From the cell containing the given text, extract its center point as (X, Y) coordinate. 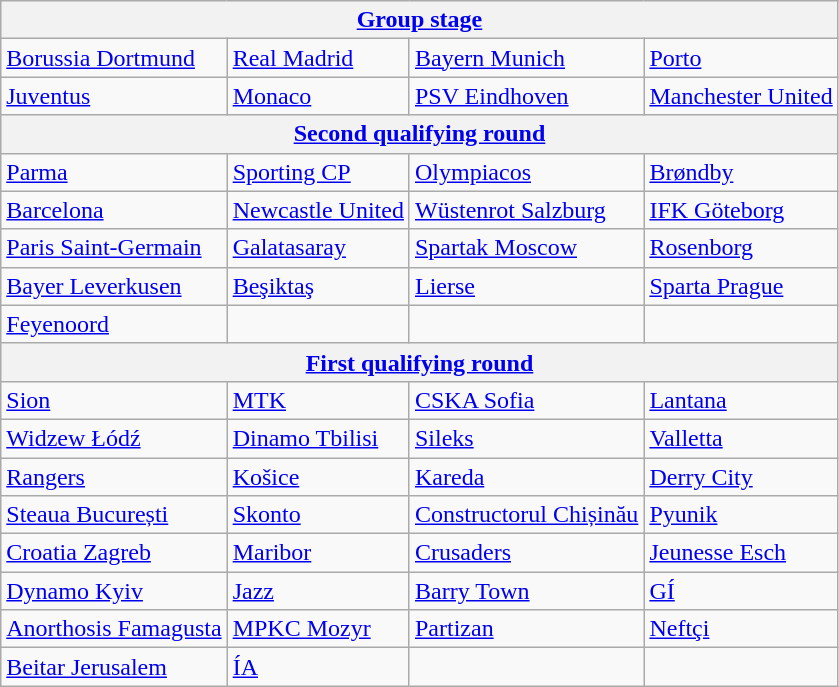
Bayer Leverkusen (114, 286)
MPKC Mozyr (318, 629)
Pyunik (741, 515)
Anorthosis Famagusta (114, 629)
Neftçi (741, 629)
Partizan (526, 629)
Sion (114, 400)
Barcelona (114, 210)
Košice (318, 477)
Newcastle United (318, 210)
Jeunesse Esch (741, 553)
Galatasaray (318, 248)
Kareda (526, 477)
Steaua București (114, 515)
Jazz (318, 591)
CSKA Sofia (526, 400)
Dinamo Tbilisi (318, 438)
First qualifying round (420, 362)
Paris Saint-Germain (114, 248)
Wüstenrot Salzburg (526, 210)
PSV Eindhoven (526, 96)
ÍA (318, 667)
IFK Göteborg (741, 210)
Feyenoord (114, 324)
Monaco (318, 96)
Derry City (741, 477)
Group stage (420, 20)
Crusaders (526, 553)
Sileks (526, 438)
Olympiacos (526, 172)
GÍ (741, 591)
Manchester United (741, 96)
Second qualifying round (420, 134)
Real Madrid (318, 58)
Brøndby (741, 172)
Rangers (114, 477)
Bayern Munich (526, 58)
Sparta Prague (741, 286)
Dynamo Kyiv (114, 591)
Spartak Moscow (526, 248)
Beşiktaş (318, 286)
Maribor (318, 553)
Juventus (114, 96)
Beitar Jerusalem (114, 667)
Lierse (526, 286)
Parma (114, 172)
MTK (318, 400)
Widzew Łódź (114, 438)
Sporting CP (318, 172)
Borussia Dortmund (114, 58)
Barry Town (526, 591)
Lantana (741, 400)
Valletta (741, 438)
Rosenborg (741, 248)
Constructorul Chișinău (526, 515)
Porto (741, 58)
Croatia Zagreb (114, 553)
Skonto (318, 515)
